Determine the [X, Y] coordinate at the center of the cell enclosing the given text.  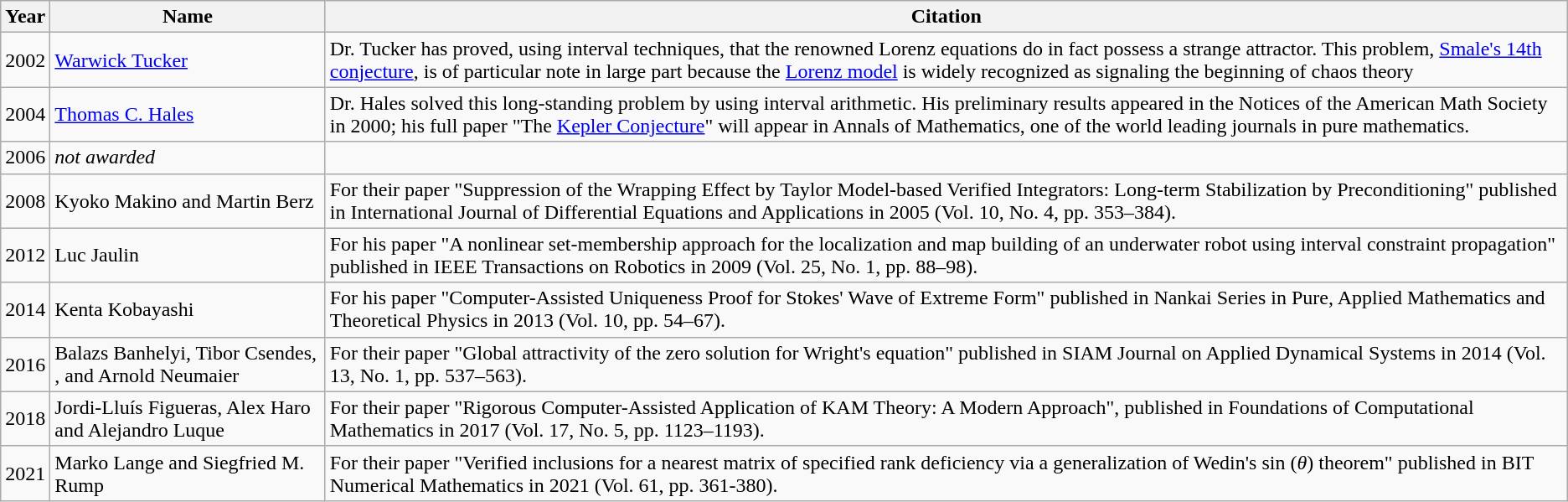
2012 [25, 255]
2018 [25, 419]
2021 [25, 473]
not awarded [188, 158]
2014 [25, 310]
2008 [25, 201]
Marko Lange and Siegfried M. Rump [188, 473]
Citation [946, 17]
2016 [25, 364]
Balazs Banhelyi, Tibor Csendes, , and Arnold Neumaier [188, 364]
Kyoko Makino and Martin Berz [188, 201]
Warwick Tucker [188, 60]
2006 [25, 158]
2004 [25, 114]
Jordi-Lluís Figueras, Alex Haro and Alejandro Luque [188, 419]
Kenta Kobayashi [188, 310]
Thomas C. Hales [188, 114]
2002 [25, 60]
Name [188, 17]
Year [25, 17]
Luc Jaulin [188, 255]
